Output the [X, Y] coordinate of the center of the cell containing the given text.  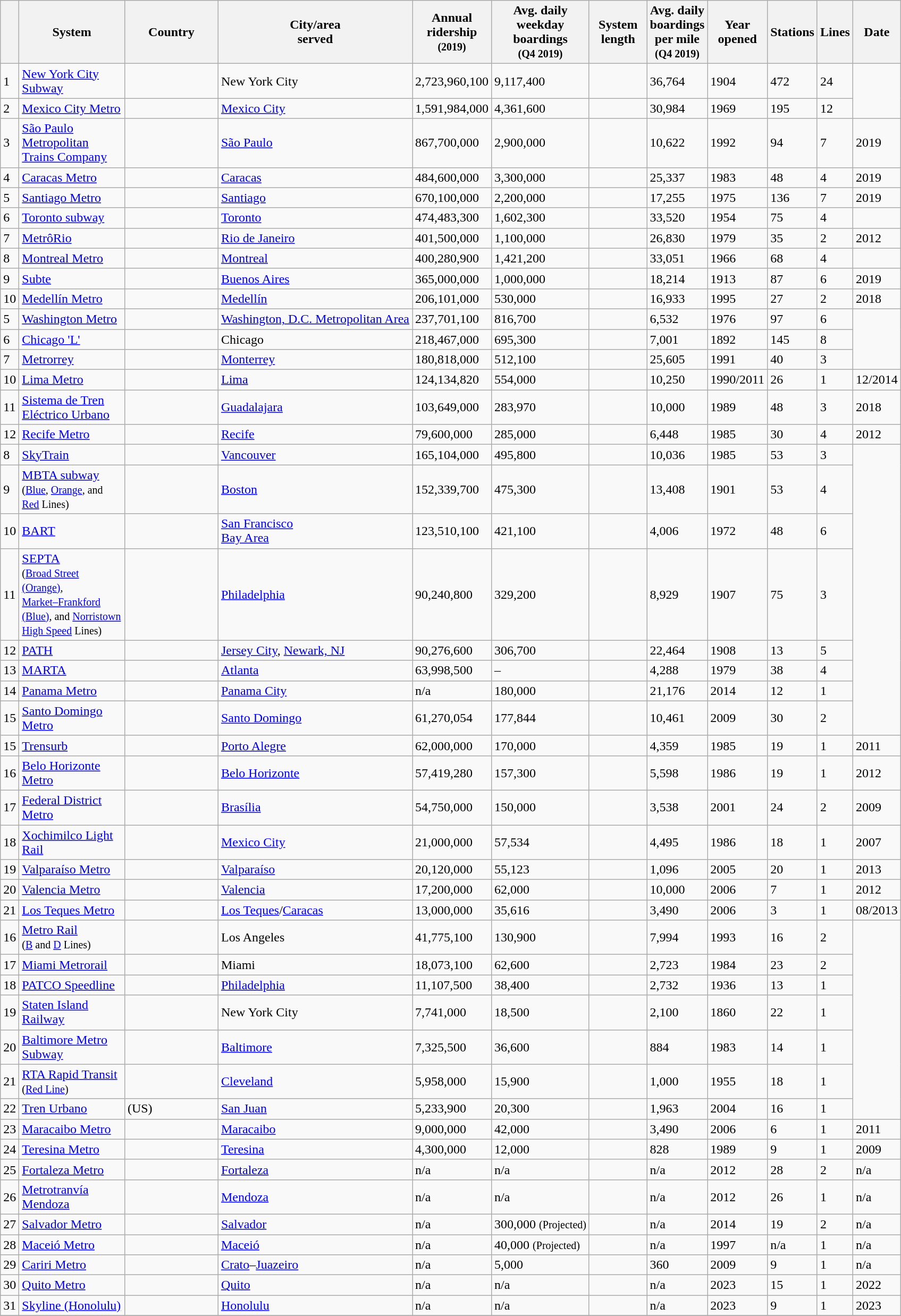
Honolulu [315, 1305]
Medellín [315, 299]
61,270,054 [452, 718]
Belo Horizonte [315, 772]
285,000 [541, 435]
4,361,600 [541, 108]
3,538 [677, 808]
City/areaserved [315, 32]
1,100,000 [541, 238]
42,000 [541, 1129]
Cleveland [315, 1082]
17,255 [677, 198]
Teresina Metro [72, 1149]
401,500,000 [452, 238]
10,461 [677, 718]
97 [793, 319]
1997 [738, 1245]
Sistema de Tren Eléctrico Urbano [72, 407]
1908 [738, 650]
7,001 [677, 339]
Skyline (Honolulu) [72, 1305]
1,421,200 [541, 258]
2,732 [677, 985]
Salvador [315, 1224]
1,000,000 [541, 278]
MARTA [72, 670]
Rio de Janeiro [315, 238]
Miami Metrorail [72, 965]
RTA Rapid Transit(Red Line) [72, 1082]
Montreal [315, 258]
Baltimore [315, 1047]
Santo Domingo [315, 718]
Miami [315, 965]
530,000 [541, 299]
Baltimore Metro Subway [72, 1047]
79,600,000 [452, 435]
Systemlength [618, 32]
18,073,100 [452, 965]
Los Teques Metro [72, 910]
Trensurb [72, 745]
Cariri Metro [72, 1265]
57,534 [541, 842]
828 [677, 1149]
474,483,300 [452, 218]
1,096 [677, 870]
Brasília [315, 808]
87 [793, 278]
26,830 [677, 238]
Washington, D.C. Metropolitan Area [315, 319]
Country [171, 32]
1,000 [677, 1082]
40 [793, 360]
2022 [877, 1285]
Date [877, 32]
4,300,000 [452, 1149]
7,741,000 [452, 1013]
512,100 [541, 360]
11,107,500 [452, 985]
8,929 [677, 594]
1984 [738, 965]
13,408 [677, 489]
San Juan [315, 1109]
2,900,000 [541, 143]
Atlanta [315, 670]
Washington Metro [72, 319]
2,723,960,100 [452, 81]
17,200,000 [452, 890]
Toronto [315, 218]
63,998,500 [452, 670]
Yearopened [738, 32]
123,510,100 [452, 531]
29 [10, 1265]
4,495 [677, 842]
695,300 [541, 339]
25 [10, 1169]
Santo Domingo Metro [72, 718]
103,649,000 [452, 407]
Stations [793, 32]
Montreal Metro [72, 258]
Maracaibo Metro [72, 1129]
1907 [738, 594]
4,288 [677, 670]
São Paulo Metropolitan Trains Company [72, 143]
35,616 [541, 910]
1995 [738, 299]
Chicago 'L' [72, 339]
– [541, 670]
Los Angeles [315, 937]
2,200,000 [541, 198]
Panama Metro [72, 691]
68 [793, 258]
Annualridership(2019) [452, 32]
1860 [738, 1013]
Staten Island Railway [72, 1013]
SEPTA(Broad Street (Orange),Market–Frankford (Blue), and Norristown High Speed Lines) [72, 594]
306,700 [541, 650]
62,000 [541, 890]
9,117,400 [541, 81]
Lima [315, 380]
9,000,000 [452, 1129]
152,339,700 [452, 489]
35 [793, 238]
18,500 [541, 1013]
6,448 [677, 435]
6,532 [677, 319]
1901 [738, 489]
41,775,100 [452, 937]
1975 [738, 198]
Maceió [315, 1245]
38 [793, 670]
816,700 [541, 319]
475,300 [541, 489]
Medellín Metro [72, 299]
62,000,000 [452, 745]
Xochimilco Light Rail [72, 842]
2004 [738, 1109]
10,036 [677, 455]
1991 [738, 360]
1955 [738, 1082]
2,100 [677, 1013]
Subte [72, 278]
San FranciscoBay Area [315, 531]
Fortaleza Metro [72, 1169]
472 [793, 81]
21,176 [677, 691]
360 [677, 1265]
36,600 [541, 1047]
180,000 [541, 691]
SkyTrain [72, 455]
38,400 [541, 985]
5,958,000 [452, 1082]
57,419,280 [452, 772]
10,622 [677, 143]
7,994 [677, 937]
25,337 [677, 177]
(US) [171, 1109]
90,240,800 [452, 594]
New York City Subway [72, 81]
Maceió Metro [72, 1245]
13,000,000 [452, 910]
94 [793, 143]
PATCO Speedline [72, 985]
867,700,000 [452, 143]
18,214 [677, 278]
Quito [315, 1285]
Caracas [315, 177]
2007 [877, 842]
16,933 [677, 299]
Metrorrey [72, 360]
554,000 [541, 380]
36,764 [677, 81]
1969 [738, 108]
400,280,900 [452, 258]
195 [793, 108]
Mendoza [315, 1196]
22,464 [677, 650]
124,134,820 [452, 380]
Panama City [315, 691]
2,723 [677, 965]
329,200 [541, 594]
157,300 [541, 772]
Valencia [315, 890]
30,984 [677, 108]
145 [793, 339]
15,900 [541, 1082]
1993 [738, 937]
31 [10, 1305]
08/2013 [877, 910]
421,100 [541, 531]
670,100,000 [452, 198]
Lines [835, 32]
Santiago [315, 198]
Salvador Metro [72, 1224]
System [72, 32]
São Paulo [315, 143]
12/2014 [877, 380]
Metro Rail(B and D Lines) [72, 937]
1,591,984,000 [452, 108]
1992 [738, 143]
1,602,300 [541, 218]
165,104,000 [452, 455]
Mexico City Metro [72, 108]
484,600,000 [452, 177]
40,000 (Projected) [541, 1245]
Valparaíso [315, 870]
Tren Urbano [72, 1109]
1904 [738, 81]
Federal District Metro [72, 808]
Avg. dailyboardingsper mile(Q4 2019) [677, 32]
Fortaleza [315, 1169]
150,000 [541, 808]
54,750,000 [452, 808]
Caracas Metro [72, 177]
5,000 [541, 1265]
1966 [738, 258]
4,359 [677, 745]
Crato–Juazeiro [315, 1265]
2005 [738, 870]
1892 [738, 339]
3,300,000 [541, 177]
33,520 [677, 218]
Valparaíso Metro [72, 870]
Santiago Metro [72, 198]
180,818,000 [452, 360]
170,000 [541, 745]
7,325,500 [452, 1047]
33,051 [677, 258]
237,701,100 [452, 319]
5,598 [677, 772]
BART [72, 531]
2013 [877, 870]
Chicago [315, 339]
884 [677, 1047]
Belo Horizonte Metro [72, 772]
Avg. dailyweekdayboardings(Q4 2019) [541, 32]
10,250 [677, 380]
130,900 [541, 937]
Teresina [315, 1149]
90,276,600 [452, 650]
55,123 [541, 870]
Maracaibo [315, 1129]
Metrotranvía Mendoza [72, 1196]
1954 [738, 218]
365,000,000 [452, 278]
Jersey City, Newark, NJ [315, 650]
20,120,000 [452, 870]
Los Teques/Caracas [315, 910]
1,963 [677, 1109]
12,000 [541, 1149]
21,000,000 [452, 842]
Boston [315, 489]
Valencia Metro [72, 890]
218,467,000 [452, 339]
Guadalajara [315, 407]
Monterrey [315, 360]
Quito Metro [72, 1285]
1913 [738, 278]
1972 [738, 531]
25,605 [677, 360]
1936 [738, 985]
283,970 [541, 407]
Recife [315, 435]
Recife Metro [72, 435]
MetrôRio [72, 238]
Vancouver [315, 455]
136 [793, 198]
206,101,000 [452, 299]
1976 [738, 319]
4,006 [677, 531]
177,844 [541, 718]
Lima Metro [72, 380]
2001 [738, 808]
62,600 [541, 965]
PATH [72, 650]
5,233,900 [452, 1109]
1990/2011 [738, 380]
20,300 [541, 1109]
495,800 [541, 455]
Porto Alegre [315, 745]
Toronto subway [72, 218]
MBTA subway(Blue, Orange, and Red Lines) [72, 489]
Buenos Aires [315, 278]
300,000 (Projected) [541, 1224]
